Return [X, Y] of the center of cell containing provided text 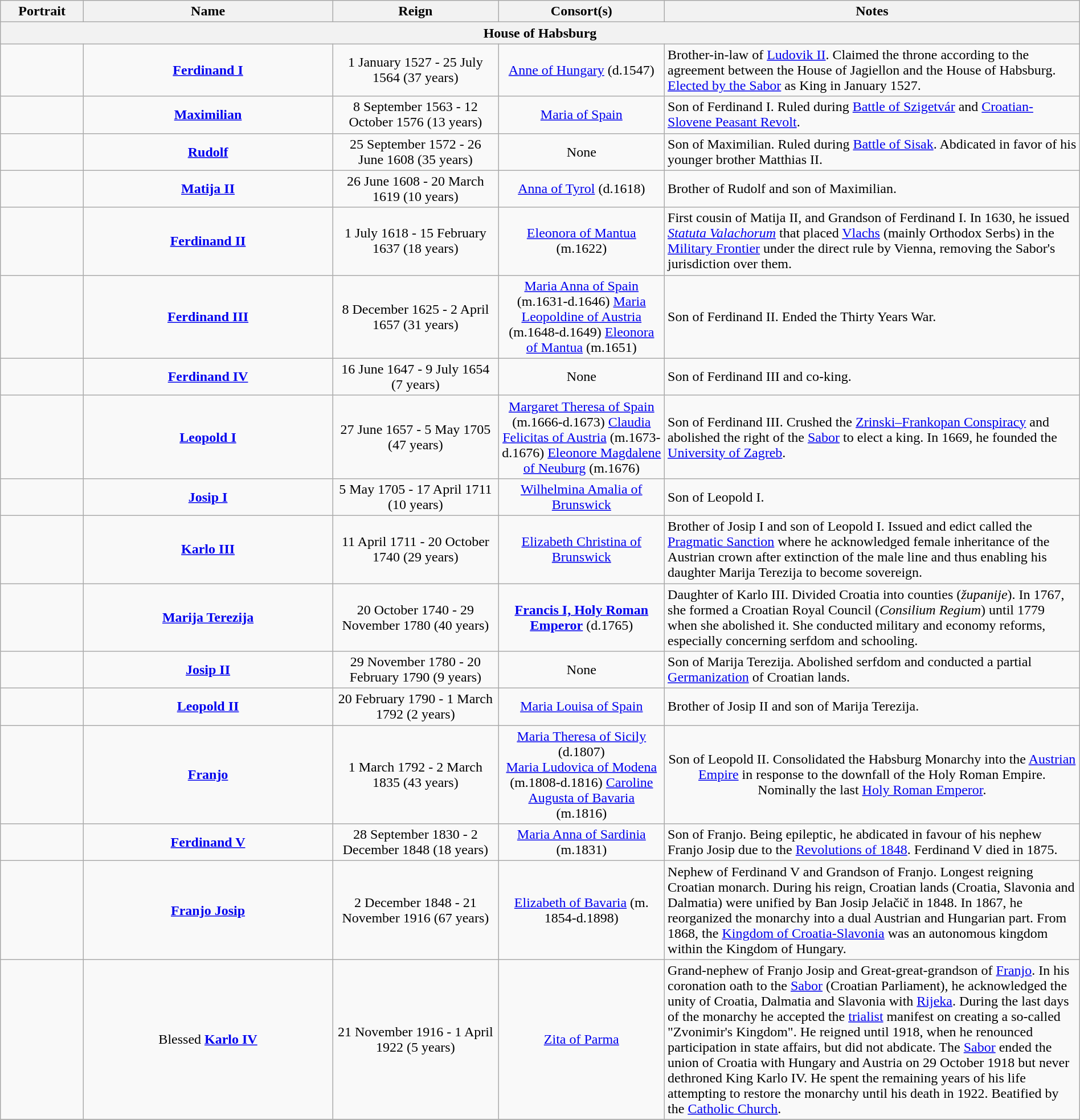
Maria Anna of Sardinia (m.1831) [581, 843]
21 November 1916 - 1 April 1922 (5 years) [416, 1040]
Franjo Josip [207, 910]
Leopold I [207, 437]
Rudolf [207, 151]
Zita of Parma [581, 1040]
Karlo III [207, 549]
8 December 1625 - 2 April 1657 (31 years) [416, 317]
26 June 1608 - 20 March 1619 (10 years) [416, 189]
Elizabeth of Bavaria (m. 1854-d.1898) [581, 910]
Matija II [207, 189]
5 May 1705 - 17 April 1711 (10 years) [416, 497]
29 November 1780 - 20 February 1790 (9 years) [416, 670]
20 February 1790 - 1 March 1792 (2 years) [416, 707]
Ferdinand V [207, 843]
16 June 1647 - 9 July 1654 (7 years) [416, 377]
Son of Leopold I. [873, 497]
Leopold II [207, 707]
Notes [873, 11]
1 July 1618 - 15 February 1637 (18 years) [416, 241]
Son of Franjo. Being epileptic, he abdicated in favour of his nephew Franjo Josip due to the Revolutions of 1848. Ferdinand V died in 1875. [873, 843]
Maria Anna of Spain (m.1631-d.1646) Maria Leopoldine of Austria (m.1648-d.1649) Eleonora of Mantua (m.1651) [581, 317]
Son of Ferdinand III and co-king. [873, 377]
House of Habsburg [540, 33]
Josip II [207, 670]
Maria of Spain [581, 115]
Eleonora of Mantua (m.1622) [581, 241]
2 December 1848 - 21 November 1916 (67 years) [416, 910]
Maximilian [207, 115]
27 June 1657 - 5 May 1705 (47 years) [416, 437]
Brother of Josip II and son of Marija Terezija. [873, 707]
Ferdinand IV [207, 377]
Blessed Karlo IV [207, 1040]
8 September 1563 - 12 October 1576 (13 years) [416, 115]
28 September 1830 - 2 December 1848 (18 years) [416, 843]
Anne of Hungary (d.1547) [581, 70]
Maria Theresa of Sicily (d.1807)Maria Ludovica of Modena (m.1808-d.1816) Caroline Augusta of Bavaria (m.1816) [581, 774]
Portrait [42, 11]
Marija Terezija [207, 617]
20 October 1740 - 29 November 1780 (40 years) [416, 617]
Reign [416, 11]
Son of Ferdinand II. Ended the Thirty Years War. [873, 317]
11 April 1711 - 20 October 1740 (29 years) [416, 549]
Son of Maximilian. Ruled during Battle of Sisak. Abdicated in favor of his younger brother Matthias II. [873, 151]
Josip I [207, 497]
Son of Ferdinand I. Ruled during Battle of Szigetvár and Croatian-Slovene Peasant Revolt. [873, 115]
Wilhelmina Amalia of Brunswick [581, 497]
Francis I, Holy Roman Emperor (d.1765) [581, 617]
Elizabeth Christina of Brunswick [581, 549]
Name [207, 11]
Son of Marija Terezija. Abolished serfdom and conducted a partial Germanization of Croatian lands. [873, 670]
Maria Louisa of Spain [581, 707]
Ferdinand III [207, 317]
1 January 1527 - 25 July 1564 (37 years) [416, 70]
Consort(s) [581, 11]
1 March 1792 - 2 March 1835 (43 years) [416, 774]
Ferdinand I [207, 70]
Brother of Rudolf and son of Maximilian. [873, 189]
25 September 1572 - 26 June 1608 (35 years) [416, 151]
Franjo [207, 774]
Ferdinand II [207, 241]
Anna of Tyrol (d.1618) [581, 189]
Margaret Theresa of Spain (m.1666-d.1673) Claudia Felicitas of Austria (m.1673-d.1676) Eleonore Magdalene of Neuburg (m.1676) [581, 437]
